Determine the (x, y) coordinate at the center of the cell enclosing the given text.  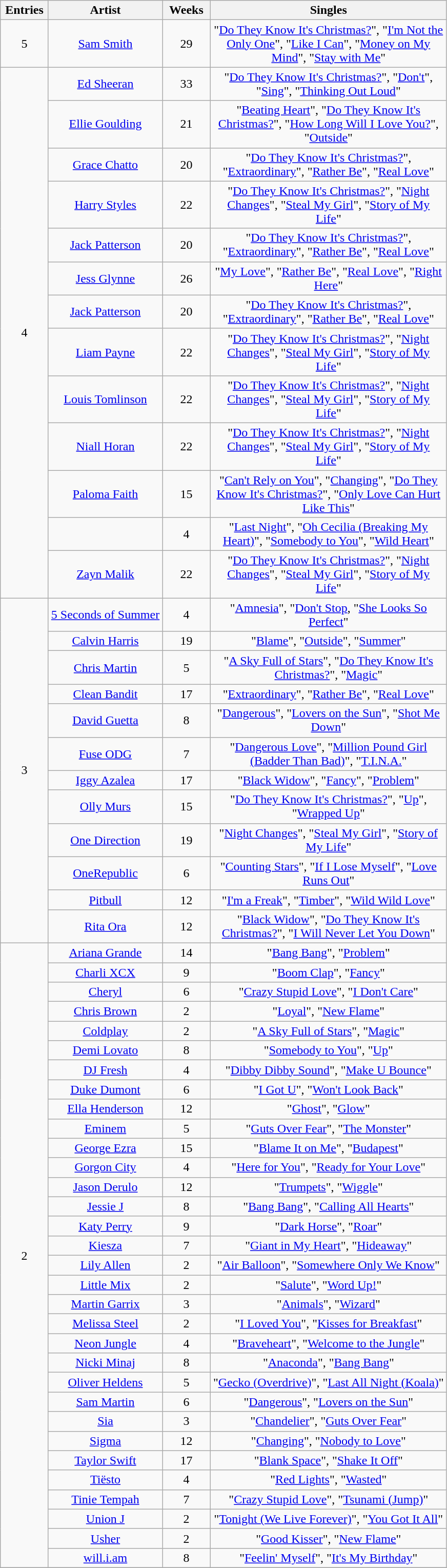
Chris Brown (105, 1011)
Sam Smith (105, 44)
will.i.am (105, 1558)
"Black Widow", "Fancy", "Problem" (328, 780)
"Changing", "Nobody to Love" (328, 1441)
Ariana Grande (105, 952)
14 (187, 952)
Artist (105, 10)
"Last Night", "Oh Cecilia (Breaking My Heart)", "Somebody to You", "Wild Heart" (328, 534)
Paloma Faith (105, 493)
Sam Martin (105, 1402)
Coldplay (105, 1031)
Demi Lovato (105, 1050)
"Do They Know It's Christmas?", "Don't", "Sing", "Thinking Out Loud" (328, 84)
Melissa Steel (105, 1324)
Oliver Heldens (105, 1382)
Taylor Swift (105, 1460)
"Somebody to You", "Up" (328, 1050)
"Crazy Stupid Love", "I Don't Care" (328, 992)
"Do They Know It's Christmas?", "Up", "Wrapped Up" (328, 806)
"Here for You", "Ready for Your Love" (328, 1167)
Charli XCX (105, 972)
5 Seconds of Summer (105, 614)
Jess Glynne (105, 278)
"Feelin' Myself", "It's My Birthday" (328, 1558)
"Beating Heart", "Do They Know It's Christmas?", "How Long Will I Love You?", "Outside" (328, 124)
Usher (105, 1538)
Duke Dumont (105, 1089)
Jessie J (105, 1206)
"Dangerous Love", "Million Pound Girl (Badder Than Bad)", "T.I.N.A." (328, 754)
29 (187, 44)
"Salute", "Word Up!" (328, 1285)
Cheryl (105, 992)
26 (187, 278)
Niall Horan (105, 446)
Sia (105, 1421)
33 (187, 84)
Tiësto (105, 1480)
"Animals", "Wizard" (328, 1304)
Tinie Tempah (105, 1499)
"Giant in My Heart", "Hideaway" (328, 1245)
"My Love", "Rather Be", "Real Love", "Right Here" (328, 278)
"A Sky Full of Stars", "Do They Know It's Christmas?", "Magic" (328, 668)
Kiesza (105, 1245)
Weeks (187, 10)
Jason Derulo (105, 1187)
"A Sky Full of Stars", "Magic" (328, 1031)
"Bang Bang", "Problem" (328, 952)
Singles (328, 10)
21 (187, 124)
Olly Murs (105, 806)
George Ezra (105, 1148)
Liam Payne (105, 352)
"I Loved You", "Kisses for Breakfast" (328, 1324)
"Dangerous", "Lovers on the Sun", "Shot Me Down" (328, 720)
"Good Kisser", "New Flame" (328, 1538)
"Night Changes", "Steal My Girl", "Story of My Life" (328, 840)
Ed Sheeran (105, 84)
"Loyal", "New Flame" (328, 1011)
"Counting Stars", "If I Lose Myself", "Love Runs Out" (328, 873)
"Chandelier", "Guts Over Fear" (328, 1421)
"Tonight (We Live Forever)", "You Got It All" (328, 1519)
"Black Widow", "Do They Know It's Christmas?", "I Will Never Let You Down" (328, 926)
"Can't Rely on You", "Changing", "Do They Know It's Christmas?", "Only Love Can Hurt Like This" (328, 493)
Martin Garrix (105, 1304)
David Guetta (105, 720)
Fuse ODG (105, 754)
OneRepublic (105, 873)
Lily Allen (105, 1265)
Calvin Harris (105, 641)
Chris Martin (105, 668)
Grace Chatto (105, 164)
Entries (25, 10)
"Air Balloon", "Somewhere Only We Know" (328, 1265)
Katy Perry (105, 1226)
"Crazy Stupid Love", "Tsunami (Jump)" (328, 1499)
"Do They Know It's Christmas?", "I'm Not the Only One", "Like I Can", "Money on My Mind", "Stay with Me" (328, 44)
"Amnesia", "Don't Stop, "She Looks So Perfect" (328, 614)
Little Mix (105, 1285)
"Blank Space", "Shake It Off" (328, 1460)
Gorgon City (105, 1167)
Zayn Malik (105, 574)
Union J (105, 1519)
Ella Henderson (105, 1109)
Nicki Minaj (105, 1363)
DJ Fresh (105, 1070)
Clean Bandit (105, 694)
"Gecko (Overdrive)", "Last All Night (Koala)" (328, 1382)
Pitbull (105, 900)
"Blame", "Outside", "Summer" (328, 641)
Neon Jungle (105, 1343)
"I Got U", "Won't Look Back" (328, 1089)
"Extraordinary", "Rather Be", "Real Love" (328, 694)
"Dibby Dibby Sound", "Make U Bounce" (328, 1070)
"Red Lights", "Wasted" (328, 1480)
"I'm a Freak", "Timber", "Wild Wild Love" (328, 900)
"Dangerous", "Lovers on the Sun" (328, 1402)
"Ghost", "Glow" (328, 1109)
Rita Ora (105, 926)
Iggy Azalea (105, 780)
Louis Tomlinson (105, 399)
"Anaconda", "Bang Bang" (328, 1363)
"Bang Bang", "Calling All Hearts" (328, 1206)
Sigma (105, 1441)
"Dark Horse", "Roar" (328, 1226)
One Direction (105, 840)
"Braveheart", "Welcome to the Jungle" (328, 1343)
Ellie Goulding (105, 124)
"Guts Over Fear", "The Monster" (328, 1128)
"Boom Clap", "Fancy" (328, 972)
"Blame It on Me", "Budapest" (328, 1148)
Harry Styles (105, 205)
Eminem (105, 1128)
"Trumpets", "Wiggle" (328, 1187)
